For the text-containing cell, return its midpoint in (x, y) coordinate format. 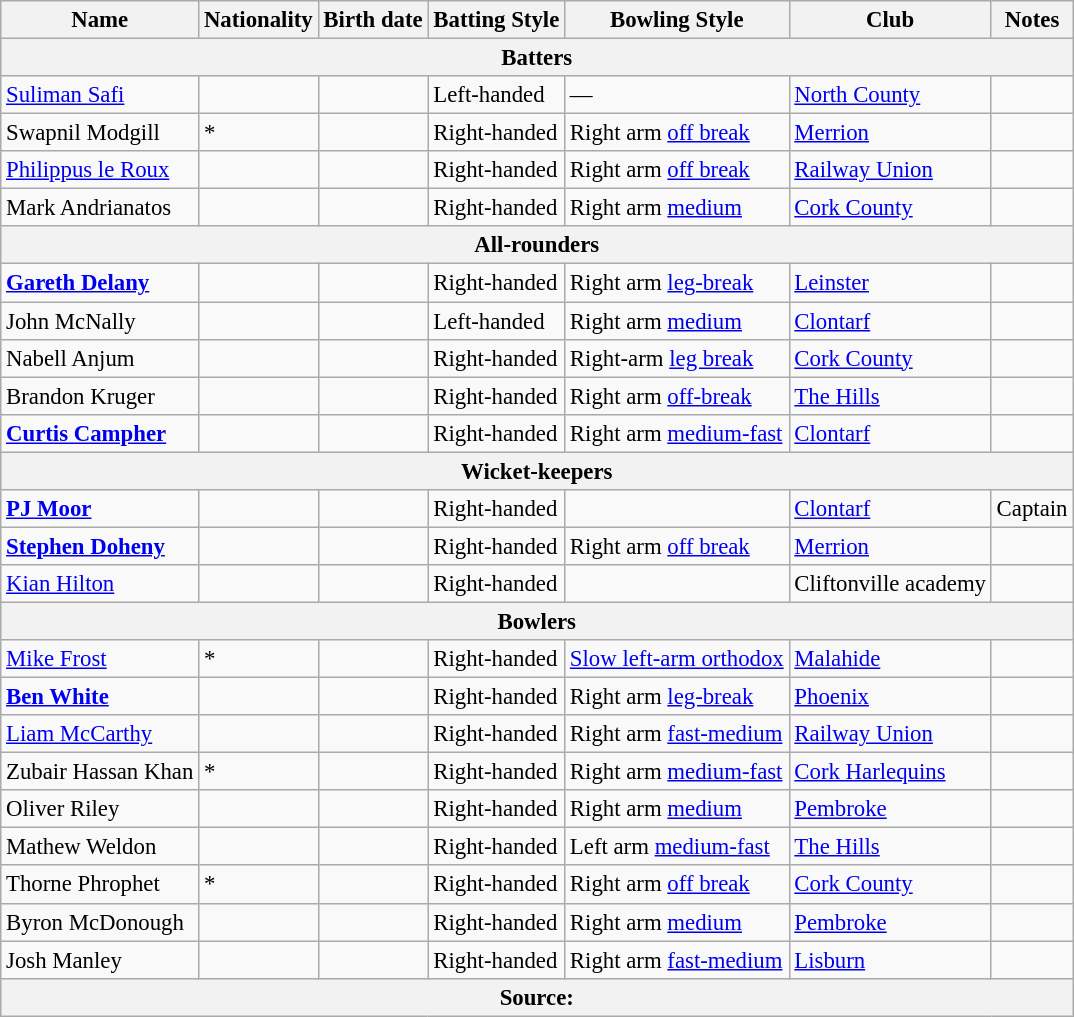
Philippus le Roux (100, 170)
Josh Manley (100, 960)
PJ Moor (100, 509)
John McNally (100, 321)
Brandon Kruger (100, 396)
Swapnil Modgill (100, 133)
Suliman Safi (100, 95)
Nationality (258, 20)
Name (100, 20)
Liam McCarthy (100, 734)
Club (890, 20)
Right arm off-break (677, 396)
Mark Andrianatos (100, 208)
Right-arm leg break (677, 358)
Wicket-keepers (537, 471)
Stephen Doheny (100, 546)
Birth date (373, 20)
Byron McDonough (100, 922)
Zubair Hassan Khan (100, 772)
Thorne Phrophet (100, 885)
Left arm medium-fast (677, 847)
Cork Harlequins (890, 772)
Bowlers (537, 621)
Batting Style (496, 20)
Lisburn (890, 960)
North County (890, 95)
Curtis Campher (100, 433)
Ben White (100, 697)
Gareth Delany (100, 283)
Batters (537, 58)
Source: (537, 997)
Mathew Weldon (100, 847)
Notes (1032, 20)
Kian Hilton (100, 584)
Bowling Style (677, 20)
Malahide (890, 659)
Cliftonville academy (890, 584)
Slow left-arm orthodox (677, 659)
All-rounders (537, 245)
Captain (1032, 509)
Leinster (890, 283)
Phoenix (890, 697)
Nabell Anjum (100, 358)
— (677, 95)
Oliver Riley (100, 809)
Mike Frost (100, 659)
